Identify which cell holds the provided text, then report its [x, y] central coordinate. 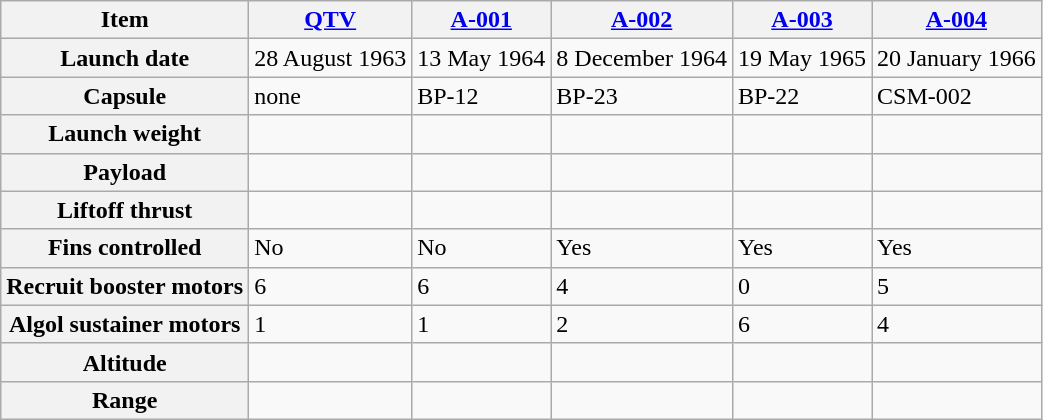
Recruit booster motors [125, 286]
8 December 1964 [642, 58]
A-004 [957, 20]
2 [642, 324]
Range [125, 400]
A-001 [482, 20]
Payload [125, 172]
20 January 1966 [957, 58]
CSM-002 [957, 96]
BP-12 [482, 96]
Altitude [125, 362]
A-002 [642, 20]
Launch weight [125, 134]
Algol sustainer motors [125, 324]
Capsule [125, 96]
19 May 1965 [802, 58]
Launch date [125, 58]
5 [957, 286]
Item [125, 20]
0 [802, 286]
Liftoff thrust [125, 210]
none [330, 96]
13 May 1964 [482, 58]
QTV [330, 20]
BP-23 [642, 96]
A-003 [802, 20]
Fins controlled [125, 248]
28 August 1963 [330, 58]
BP-22 [802, 96]
